Output the [x, y] coordinate of the center of the cell containing the given text.  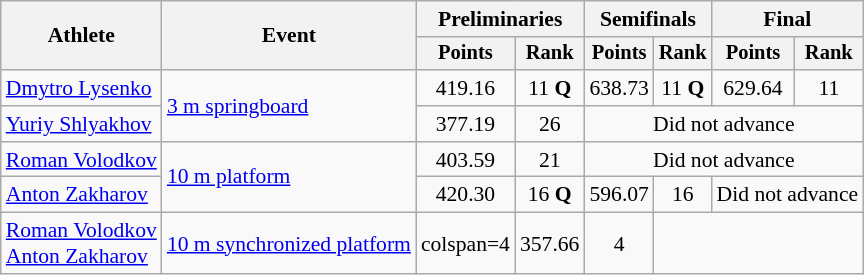
10 m synchronized platform [289, 244]
377.19 [466, 124]
420.30 [466, 195]
10 m platform [289, 178]
638.73 [618, 88]
Dmytro Lysenko [82, 88]
4 [618, 244]
16 [683, 195]
colspan=4 [466, 244]
Yuriy Shlyakhov [82, 124]
Semifinals [648, 19]
11 [828, 88]
16 Q [550, 195]
Athlete [82, 36]
Anton Zakharov [82, 195]
Event [289, 36]
3 m springboard [289, 106]
Roman Volodkov [82, 160]
21 [550, 160]
Roman VolodkovAnton Zakharov [82, 244]
357.66 [550, 244]
419.16 [466, 88]
Final [788, 19]
629.64 [754, 88]
596.07 [618, 195]
26 [550, 124]
Preliminaries [500, 19]
403.59 [466, 160]
